Find where the given text appears and provide that cell's center as (x, y) coordinate. 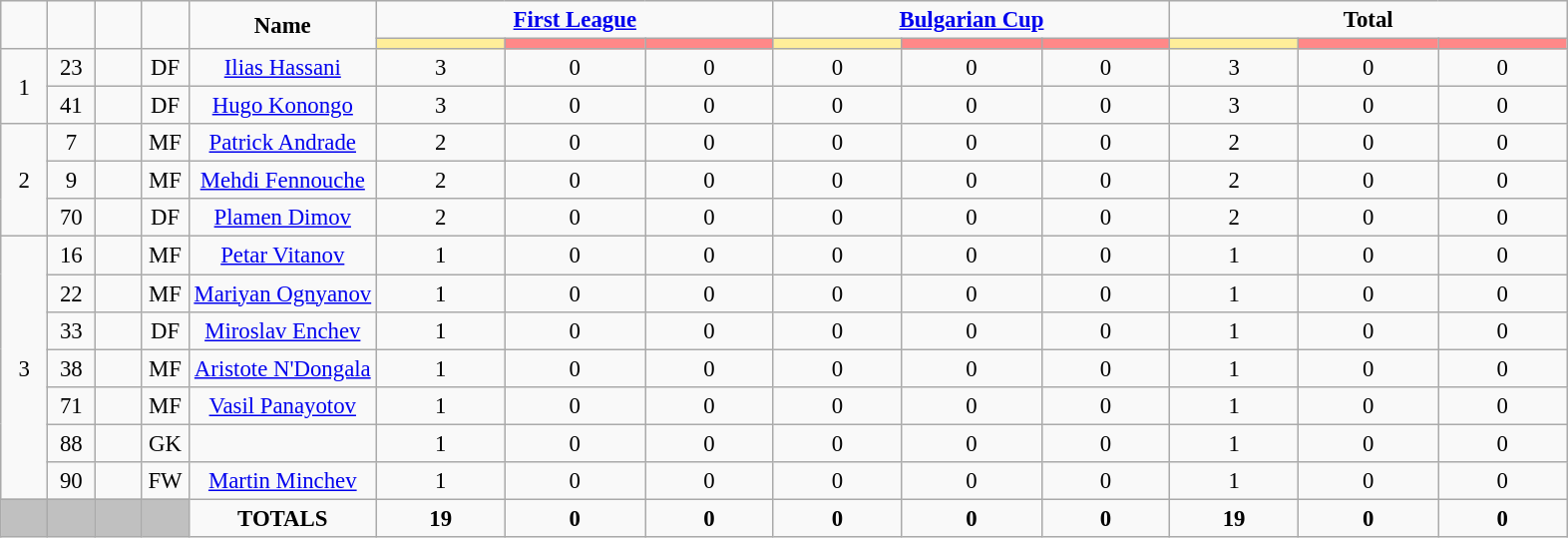
38 (72, 368)
Total (1369, 20)
71 (72, 405)
90 (72, 481)
Mariyan Ognyanov (282, 293)
Martin Minchev (282, 481)
Hugo Konongo (282, 106)
GK (166, 443)
Mehdi Fennouche (282, 181)
16 (72, 256)
First League (575, 20)
70 (72, 219)
Vasil Panayotov (282, 405)
Bulgarian Cup (972, 20)
Miroslav Enchev (282, 330)
88 (72, 443)
23 (72, 68)
Name (282, 25)
9 (72, 181)
Petar Vitanov (282, 256)
FW (166, 481)
Patrick Andrade (282, 143)
41 (72, 106)
33 (72, 330)
Plamen Dimov (282, 219)
Aristote N'Dongala (282, 368)
7 (72, 143)
22 (72, 293)
Ilias Hassani (282, 68)
TOTALS (282, 518)
